Scan for the cell matching the given text and deliver its [x, y] coordinate at center. 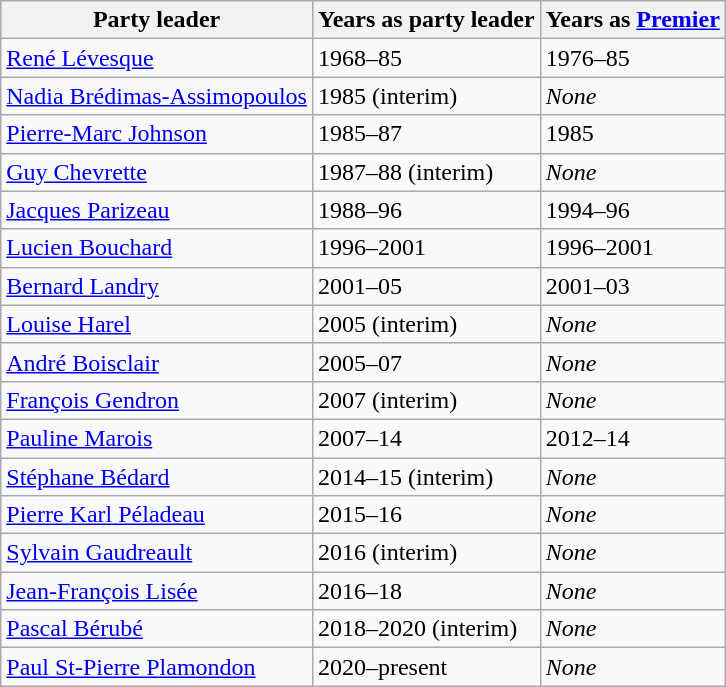
1985 [632, 134]
Guy Chevrette [157, 172]
2015–16 [426, 515]
Lucien Bouchard [157, 248]
Pascal Bérubé [157, 629]
2007–14 [426, 438]
Party leader [157, 20]
Stéphane Bédard [157, 477]
1976–85 [632, 58]
Pierre Karl Péladeau [157, 515]
2007 (interim) [426, 400]
Jacques Parizeau [157, 210]
Pauline Marois [157, 438]
René Lévesque [157, 58]
2016 (interim) [426, 553]
1994–96 [632, 210]
1988–96 [426, 210]
2014–15 (interim) [426, 477]
François Gendron [157, 400]
1968–85 [426, 58]
1987–88 (interim) [426, 172]
2001–05 [426, 286]
2018–2020 (interim) [426, 629]
Sylvain Gaudreault [157, 553]
Louise Harel [157, 324]
Bernard Landry [157, 286]
André Boisclair [157, 362]
Paul St-Pierre Plamondon [157, 667]
1985 (interim) [426, 96]
1985–87 [426, 134]
2005 (interim) [426, 324]
Jean-François Lisée [157, 591]
2020–present [426, 667]
Nadia Brédimas-Assimopoulos [157, 96]
2005–07 [426, 362]
Pierre-Marc Johnson [157, 134]
Years as Premier [632, 20]
Years as party leader [426, 20]
2012–14 [632, 438]
2016–18 [426, 591]
2001–03 [632, 286]
